Identify which cell holds the provided text, then report its [X, Y] central coordinate. 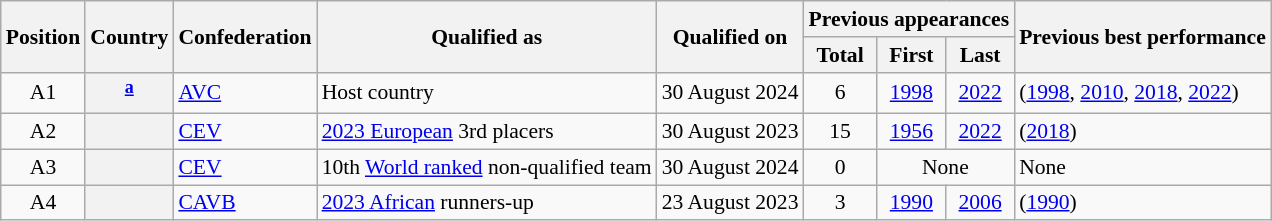
2023 European 3rd placers [487, 132]
A1 [43, 92]
6 [840, 92]
30 August 2023 [730, 132]
2023 African runners-up [487, 203]
2006 [980, 203]
1990 [912, 203]
1998 [912, 92]
A2 [43, 132]
0 [840, 167]
Host country [487, 92]
A4 [43, 203]
Last [980, 55]
Qualified as [487, 36]
First [912, 55]
CAVB [244, 203]
15 [840, 132]
1956 [912, 132]
3 [840, 203]
Confederation [244, 36]
(2018) [1142, 132]
a [129, 92]
Position [43, 36]
Country [129, 36]
Total [840, 55]
23 August 2023 [730, 203]
Previous best performance [1142, 36]
Qualified on [730, 36]
A3 [43, 167]
10th World ranked non-qualified team [487, 167]
(1990) [1142, 203]
Previous appearances [910, 19]
AVC [244, 92]
(1998, 2010, 2018, 2022) [1142, 92]
